Find where the given text appears and provide that cell's center as (x, y) coordinate. 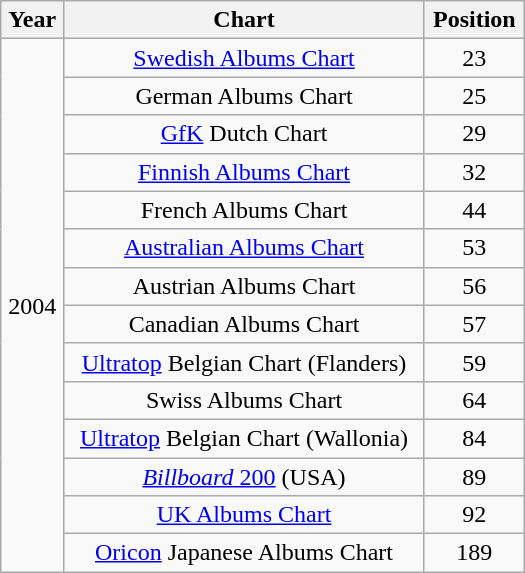
Ultratop Belgian Chart (Flanders) (244, 362)
89 (474, 477)
64 (474, 400)
29 (474, 134)
Position (474, 20)
Chart (244, 20)
Swiss Albums Chart (244, 400)
Year (32, 20)
Australian Albums Chart (244, 248)
Swedish Albums Chart (244, 58)
UK Albums Chart (244, 515)
59 (474, 362)
57 (474, 324)
56 (474, 286)
53 (474, 248)
44 (474, 210)
Austrian Albums Chart (244, 286)
32 (474, 172)
GfK Dutch Chart (244, 134)
2004 (32, 306)
German Albums Chart (244, 96)
189 (474, 553)
92 (474, 515)
Canadian Albums Chart (244, 324)
Oricon Japanese Albums Chart (244, 553)
23 (474, 58)
Ultratop Belgian Chart (Wallonia) (244, 438)
Billboard 200 (USA) (244, 477)
84 (474, 438)
French Albums Chart (244, 210)
Finnish Albums Chart (244, 172)
25 (474, 96)
